Scan for the cell matching the given text and deliver its (x, y) coordinate at center. 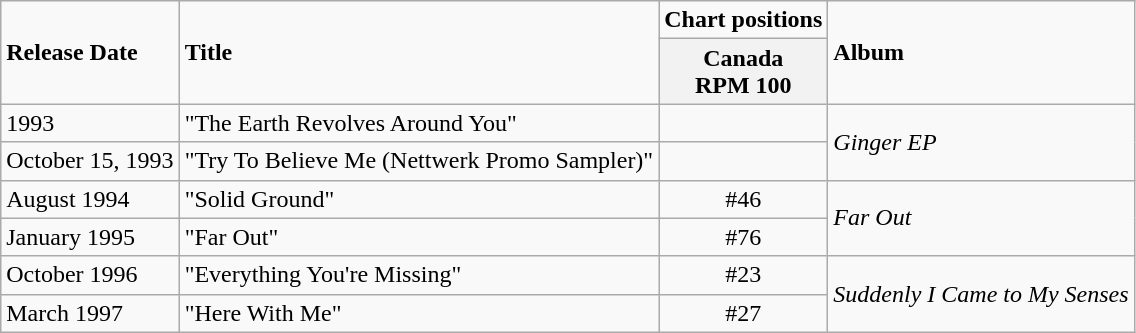
"Here With Me" (419, 313)
Ginger EP (981, 142)
"The Earth Revolves Around You" (419, 123)
Chart positions (744, 20)
March 1997 (90, 313)
#27 (744, 313)
"Everything You're Missing" (419, 275)
August 1994 (90, 199)
Suddenly I Came to My Senses (981, 294)
Far Out (981, 218)
Release Date (90, 52)
1993 (90, 123)
Canada RPM 100 (744, 72)
October 15, 1993 (90, 161)
"Solid Ground" (419, 199)
"Far Out" (419, 237)
January 1995 (90, 237)
October 1996 (90, 275)
Album (981, 52)
#23 (744, 275)
#76 (744, 237)
#46 (744, 199)
"Try To Believe Me (Nettwerk Promo Sampler)" (419, 161)
Title (419, 52)
